Return [x, y] of the center of cell containing provided text 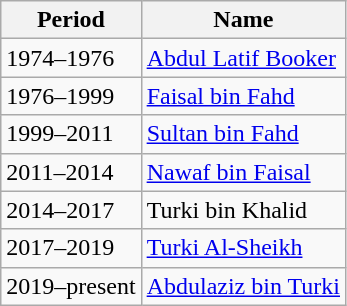
Period [71, 20]
2017–2019 [71, 248]
1976–1999 [71, 96]
Abdulaziz bin Turki [243, 286]
Abdul Latif Booker [243, 58]
Sultan bin Fahd [243, 134]
2019–present [71, 286]
1974–1976 [71, 58]
2014–2017 [71, 210]
2011–2014 [71, 172]
Faisal bin Fahd [243, 96]
Turki Al-Sheikh [243, 248]
Nawaf bin Faisal [243, 172]
Turki bin Khalid [243, 210]
1999–2011 [71, 134]
Name [243, 20]
